Identify which cell holds the provided text, then report its (x, y) central coordinate. 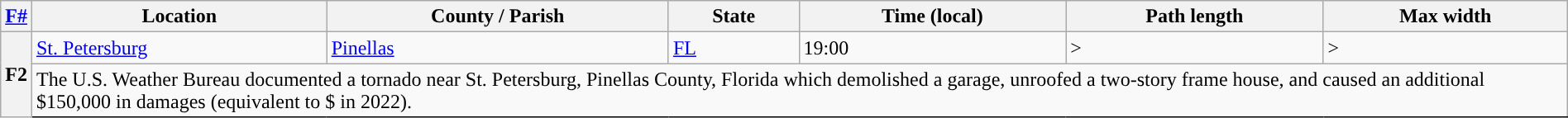
Location (179, 17)
FL (734, 48)
Time (local) (933, 17)
St. Petersburg (179, 48)
Path length (1194, 17)
Max width (1446, 17)
F# (17, 17)
County / Parish (498, 17)
19:00 (933, 48)
F2 (17, 74)
State (734, 17)
Pinellas (498, 48)
